Determine the (X, Y) coordinate at the center of the cell enclosing the given text.  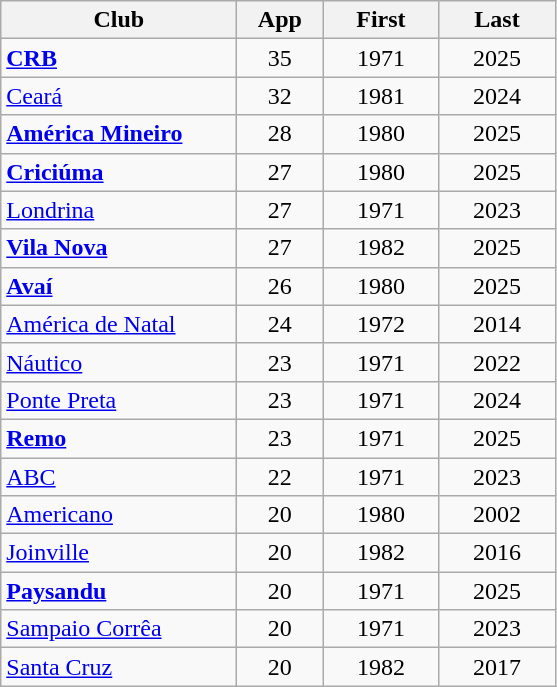
CRB (119, 58)
Avaí (119, 286)
Last (497, 20)
2014 (497, 324)
Ponte Preta (119, 400)
2022 (497, 362)
35 (280, 58)
Americano (119, 515)
First (381, 20)
Londrina (119, 210)
ABC (119, 477)
Remo (119, 438)
Santa Cruz (119, 667)
1972 (381, 324)
2002 (497, 515)
2017 (497, 667)
App (280, 20)
1981 (381, 96)
América de Natal (119, 324)
América Mineiro (119, 134)
Criciúma (119, 172)
24 (280, 324)
Joinville (119, 553)
Ceará (119, 96)
32 (280, 96)
Vila Nova (119, 248)
26 (280, 286)
Club (119, 20)
28 (280, 134)
22 (280, 477)
Paysandu (119, 591)
Náutico (119, 362)
2016 (497, 553)
Sampaio Corrêa (119, 629)
